Pinpoint the cell where the given text exists, returning its (x, y) midpoint coordinate. 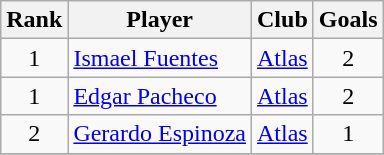
Rank (34, 20)
Edgar Pacheco (160, 96)
Club (283, 20)
Goals (348, 20)
Gerardo Espinoza (160, 134)
Player (160, 20)
Ismael Fuentes (160, 58)
